From the cell containing the given text, extract its center point as [x, y] coordinate. 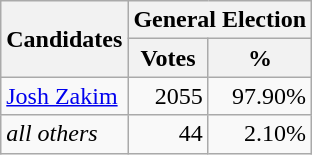
General Election [220, 20]
97.90% [260, 96]
2.10% [260, 134]
Candidates [64, 39]
44 [168, 134]
2055 [168, 96]
all others [64, 134]
Josh Zakim [64, 96]
Votes [168, 58]
% [260, 58]
